Locate the cell with the specified text and output its (x, y) center coordinate. 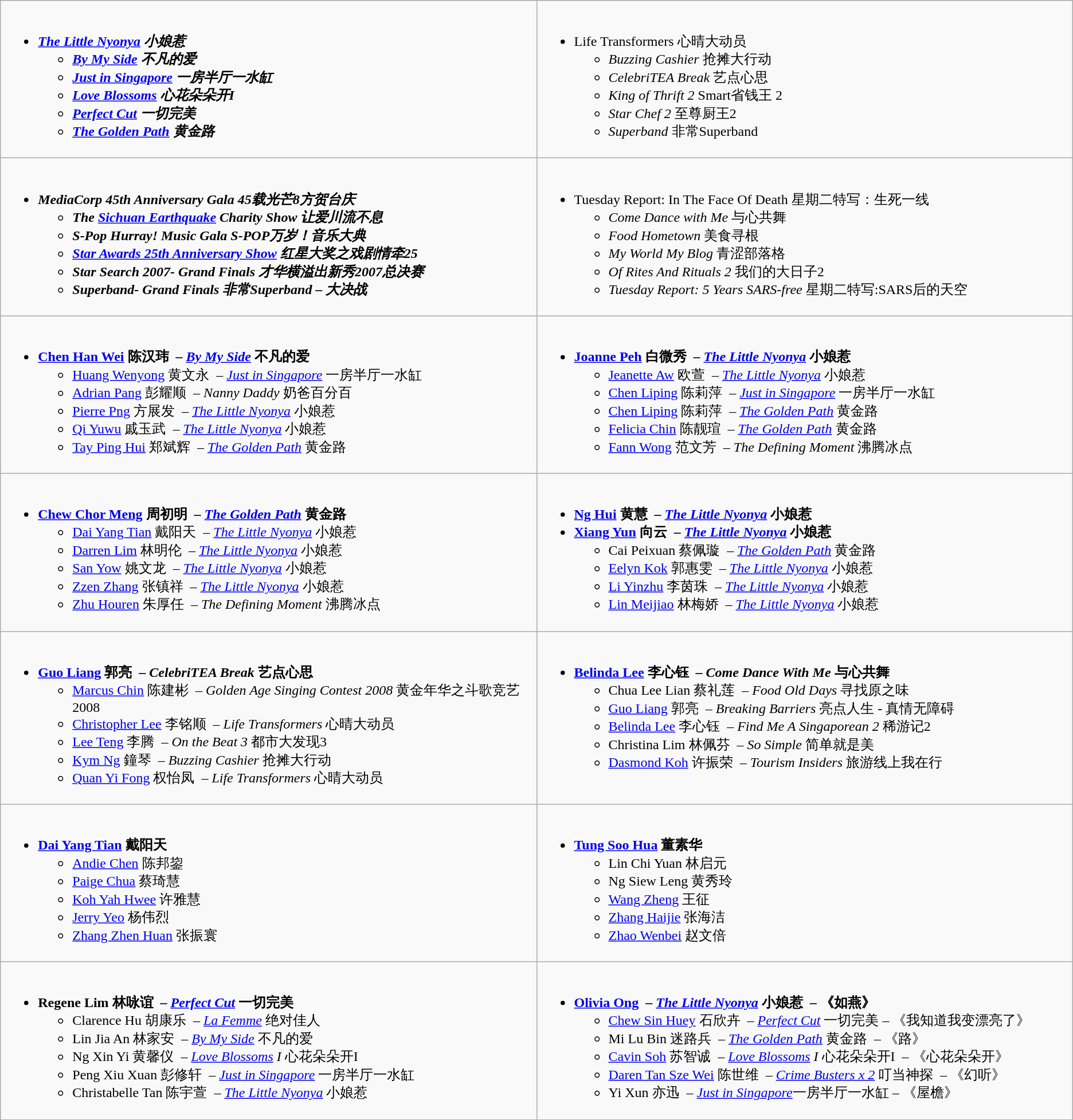
The Little Nyonya 小娘惹By My Side 不凡的爱Just in Singapore 一房半厅一水缸Love Blossoms 心花朵朵开IPerfect Cut 一切完美The Golden Path 黄金路 (268, 79)
Dai Yang Tian 戴阳天Andie Chen 陈邦鋆Paige Chua 蔡琦慧Koh Yah Hwee 许雅慧Jerry Yeo 杨伟烈Zhang Zhen Huan 张振寰 (268, 883)
Tung Soo Hua 董素华Lin Chi Yuan 林启元Ng Siew Leng 黄秀玲Wang Zheng 王征Zhang Haijie 张海洁Zhao Wenbei 赵文倍 (805, 883)
Life Transformers 心晴大动员Buzzing Cashier 抢摊大行动CelebriTEA Break 艺点心思King of Thrift 2 Smart省钱王 2Star Chef 2 至尊厨王2Superband 非常Superband (805, 79)
